Find where the given text appears and provide that cell's center as (X, Y) coordinate. 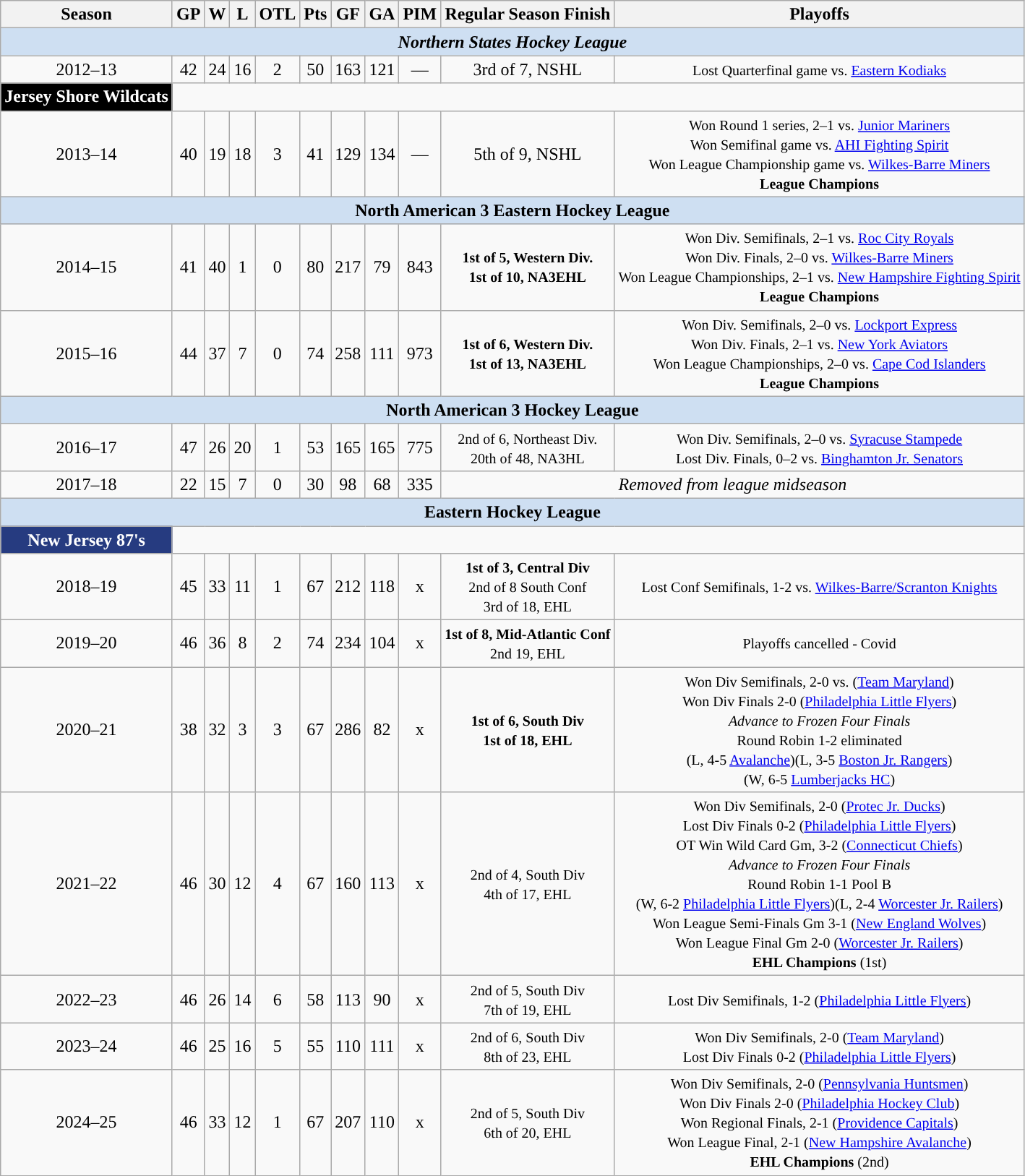
Pts (315, 14)
104 (382, 643)
L (243, 14)
14 (243, 999)
2017–18 (87, 484)
6 (278, 999)
2020–21 (87, 730)
42 (188, 69)
18 (243, 153)
36 (217, 643)
15 (217, 484)
68 (382, 484)
22 (188, 484)
2022–23 (87, 999)
1st of 5, Western Div.1st of 10, NA3EHL (528, 267)
2nd of 5, South Div6th of 20, EHL (528, 1123)
335 (420, 484)
53 (315, 447)
973 (420, 353)
Jersey Shore Wildcats (87, 97)
212 (348, 587)
GA (382, 14)
25 (217, 1047)
Playoffs (820, 14)
1st of 3, Central Div2nd of 8 South Conf3rd of 18, EHL (528, 587)
2012–13 (87, 69)
2023–24 (87, 1047)
11 (243, 587)
New Jersey 87's (87, 540)
Won Div. Semifinals, 2–0 vs. Syracuse StampedeLost Div. Finals, 0–2 vs. Binghamton Jr. Senators (820, 447)
2015–16 (87, 353)
1st of 8, Mid-Atlantic Conf2nd 19, EHL (528, 643)
32 (217, 730)
45 (188, 587)
Lost Quarterfinal game vs. Eastern Kodiaks (820, 69)
8 (243, 643)
PIM (420, 14)
2019–20 (87, 643)
286 (348, 730)
1st of 6, Western Div.1st of 13, NA3EHL (528, 353)
Lost Conf Semifinals, 1-2 vs. Wilkes-Barre/Scranton Knights (820, 587)
GF (348, 14)
2nd of 5, South Div7th of 19, EHL (528, 999)
134 (382, 153)
207 (348, 1123)
217 (348, 267)
80 (315, 267)
129 (348, 153)
Eastern Hockey League (512, 512)
82 (382, 730)
Playoffs cancelled - Covid (820, 643)
2013–14 (87, 153)
20 (243, 447)
Removed from league midseason (733, 484)
19 (217, 153)
North American 3 Hockey League (512, 410)
2021–22 (87, 884)
Season (87, 14)
2014–15 (87, 267)
W (217, 14)
44 (188, 353)
160 (348, 884)
118 (382, 587)
2nd of 6, South Div8th of 23, EHL (528, 1047)
Lost Div Semifinals, 1-2 (Philadelphia Little Flyers) (820, 999)
1st of 6, South Div1st of 18, EHL (528, 730)
98 (348, 484)
24 (217, 69)
5th of 9, NSHL (528, 153)
55 (315, 1047)
50 (315, 69)
163 (348, 69)
2nd of 4, South Div4th of 17, EHL (528, 884)
79 (382, 267)
Northern States Hockey League (512, 42)
5 (278, 1047)
2016–17 (87, 447)
4 (278, 884)
843 (420, 267)
2nd of 6, Northeast Div.20th of 48, NA3HL (528, 447)
Regular Season Finish (528, 14)
37 (217, 353)
GP (188, 14)
38 (188, 730)
2018–19 (87, 587)
258 (348, 353)
58 (315, 999)
2024–25 (87, 1123)
47 (188, 447)
North American 3 Eastern Hockey League (512, 210)
OTL (278, 14)
90 (382, 999)
3rd of 7, NSHL (528, 69)
234 (348, 643)
775 (420, 447)
Won Div Semifinals, 2-0 (Team Maryland)Lost Div Finals 0-2 (Philadelphia Little Flyers) (820, 1047)
121 (382, 69)
